Find where the given text appears and provide that cell's center as (x, y) coordinate. 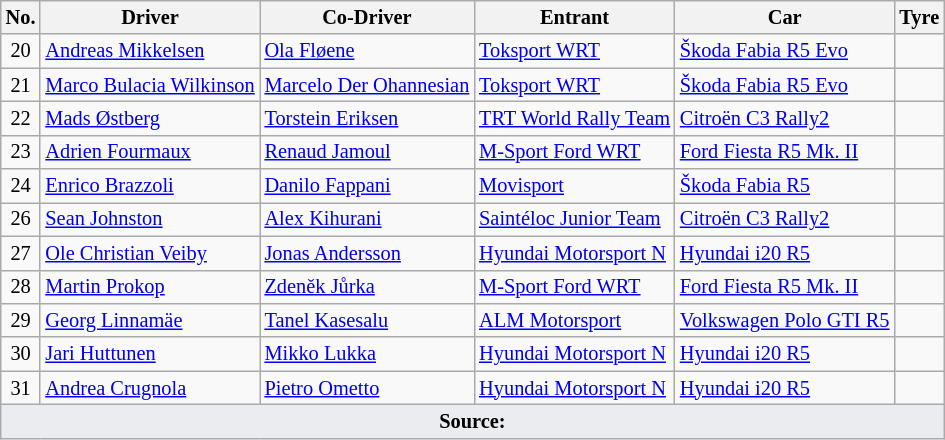
30 (21, 354)
Torstein Eriksen (368, 118)
Renaud Jamoul (368, 152)
Jari Huttunen (150, 354)
29 (21, 320)
21 (21, 85)
Source: (472, 421)
Car (784, 17)
Ola Fløene (368, 51)
Marco Bulacia Wilkinson (150, 85)
Tyre (919, 17)
Mikko Lukka (368, 354)
27 (21, 253)
Škoda Fabia R5 (784, 186)
20 (21, 51)
Entrant (574, 17)
31 (21, 388)
Volkswagen Polo GTI R5 (784, 320)
Marcelo Der Ohannesian (368, 85)
28 (21, 287)
Driver (150, 17)
Andrea Crugnola (150, 388)
Enrico Brazzoli (150, 186)
Movisport (574, 186)
Co-Driver (368, 17)
ALM Motorsport (574, 320)
Jonas Andersson (368, 253)
Mads Østberg (150, 118)
Sean Johnston (150, 219)
Danilo Fappani (368, 186)
23 (21, 152)
TRT World Rally Team (574, 118)
Martin Prokop (150, 287)
26 (21, 219)
Alex Kihurani (368, 219)
24 (21, 186)
Ole Christian Veiby (150, 253)
Adrien Fourmaux (150, 152)
Tanel Kasesalu (368, 320)
Zdeněk Jůrka (368, 287)
Pietro Ometto (368, 388)
Andreas Mikkelsen (150, 51)
No. (21, 17)
Saintéloc Junior Team (574, 219)
Georg Linnamäe (150, 320)
22 (21, 118)
